Detect which cell encompasses the target text, then output its (X, Y) center coordinate. 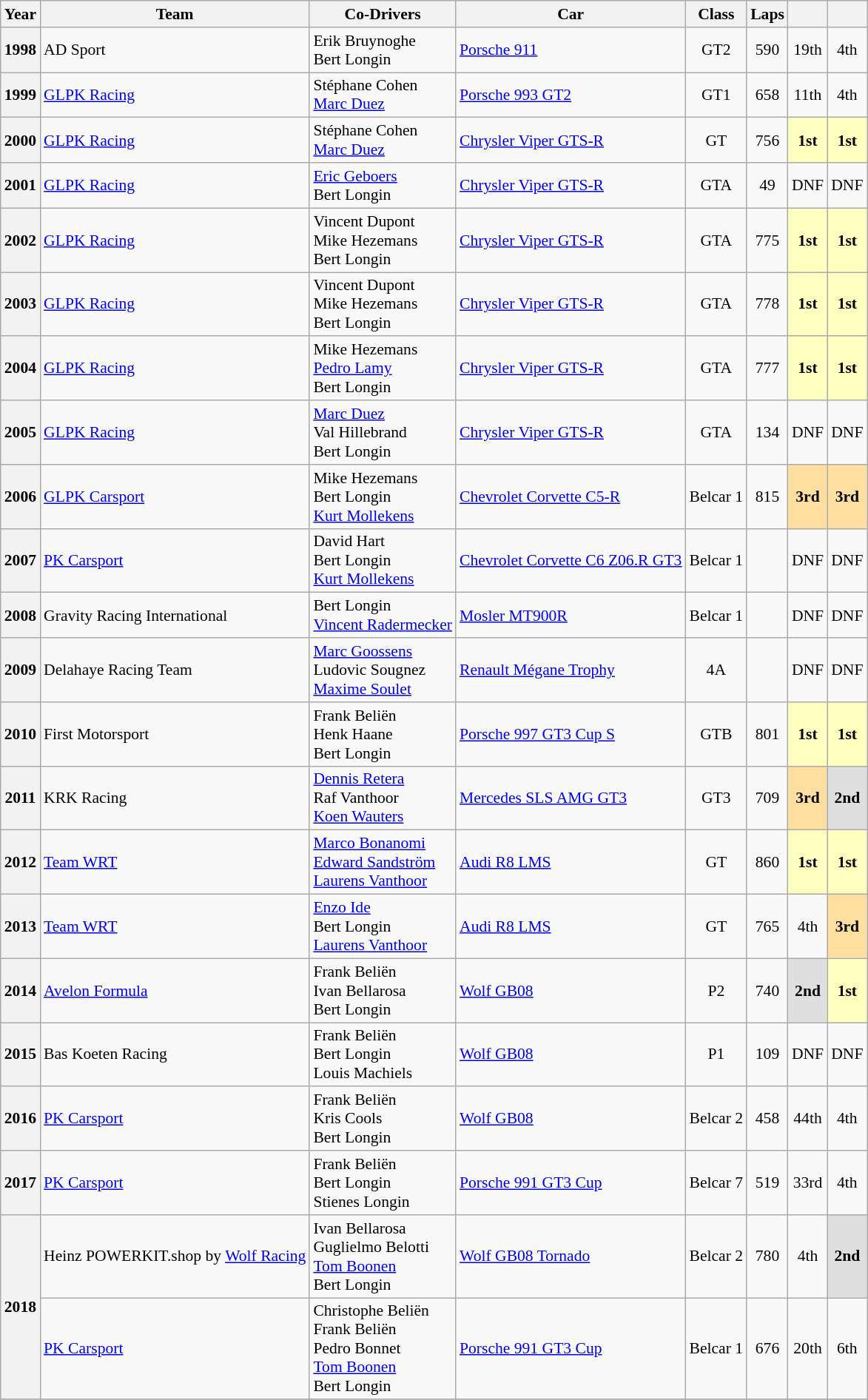
2018 (21, 1308)
Wolf GB08 Tornado (571, 1256)
1998 (21, 50)
20th (808, 1349)
KRK Racing (175, 798)
Heinz POWERKIT.shop by Wolf Racing (175, 1256)
GT3 (716, 798)
Laps (767, 14)
2015 (21, 1055)
GLPK Carsport (175, 497)
134 (767, 432)
2014 (21, 990)
2001 (21, 185)
2011 (21, 798)
Porsche 997 GT3 Cup S (571, 734)
Chevrolet Corvette C5-R (571, 497)
Frank Beliën Henk Haane Bert Longin (383, 734)
Renault Mégane Trophy (571, 670)
2000 (21, 141)
2017 (21, 1182)
Car (571, 14)
Bas Koeten Racing (175, 1055)
Gravity Racing International (175, 616)
Marc Duez Val Hillebrand Bert Longin (383, 432)
2016 (21, 1119)
709 (767, 798)
Mercedes SLS AMG GT3 (571, 798)
777 (767, 368)
2004 (21, 368)
2010 (21, 734)
P1 (716, 1055)
Ivan Bellarosa Guglielmo Belotti Tom Boonen Bert Longin (383, 1256)
Team (175, 14)
Delahaye Racing Team (175, 670)
2009 (21, 670)
GT2 (716, 50)
4A (716, 670)
458 (767, 1119)
33rd (808, 1182)
2002 (21, 240)
Enzo Ide Bert Longin Laurens Vanthoor (383, 926)
765 (767, 926)
1999 (21, 95)
2008 (21, 616)
Frank Beliën Bert Longin Stienes Longin (383, 1182)
P2 (716, 990)
Erik Bruynoghe Bert Longin (383, 50)
Marc Goossens Ludovic Sougnez Maxime Soulet (383, 670)
Mosler MT900R (571, 616)
815 (767, 497)
David Hart Bert Longin Kurt Mollekens (383, 561)
658 (767, 95)
Chevrolet Corvette C6 Z06.R GT3 (571, 561)
44th (808, 1119)
Belcar 7 (716, 1182)
Porsche 993 GT2 (571, 95)
19th (808, 50)
GTB (716, 734)
2012 (21, 863)
Bert Longin Vincent Radermecker (383, 616)
Frank Beliën Kris Cools Bert Longin (383, 1119)
Dennis Retera Raf Vanthoor Koen Wauters (383, 798)
2003 (21, 305)
801 (767, 734)
Marco Bonanomi Edward Sandström Laurens Vanthoor (383, 863)
778 (767, 305)
676 (767, 1349)
775 (767, 240)
Mike Hezemans Pedro Lamy Bert Longin (383, 368)
Avelon Formula (175, 990)
Year (21, 14)
109 (767, 1055)
11th (808, 95)
First Motorsport (175, 734)
Frank Beliën Bert Longin Louis Machiels (383, 1055)
Porsche 911 (571, 50)
519 (767, 1182)
2006 (21, 497)
740 (767, 990)
49 (767, 185)
2005 (21, 432)
Mike Hezemans Bert Longin Kurt Mollekens (383, 497)
Eric Geboers Bert Longin (383, 185)
Christophe Beliën Frank Beliën Pedro Bonnet Tom Boonen Bert Longin (383, 1349)
2013 (21, 926)
AD Sport (175, 50)
GT1 (716, 95)
Class (716, 14)
Frank Beliën Ivan Bellarosa Bert Longin (383, 990)
6th (847, 1349)
2007 (21, 561)
Co-Drivers (383, 14)
780 (767, 1256)
860 (767, 863)
590 (767, 50)
756 (767, 141)
